Return the [X, Y] coordinate for the center point of the cell that contains the specified text.  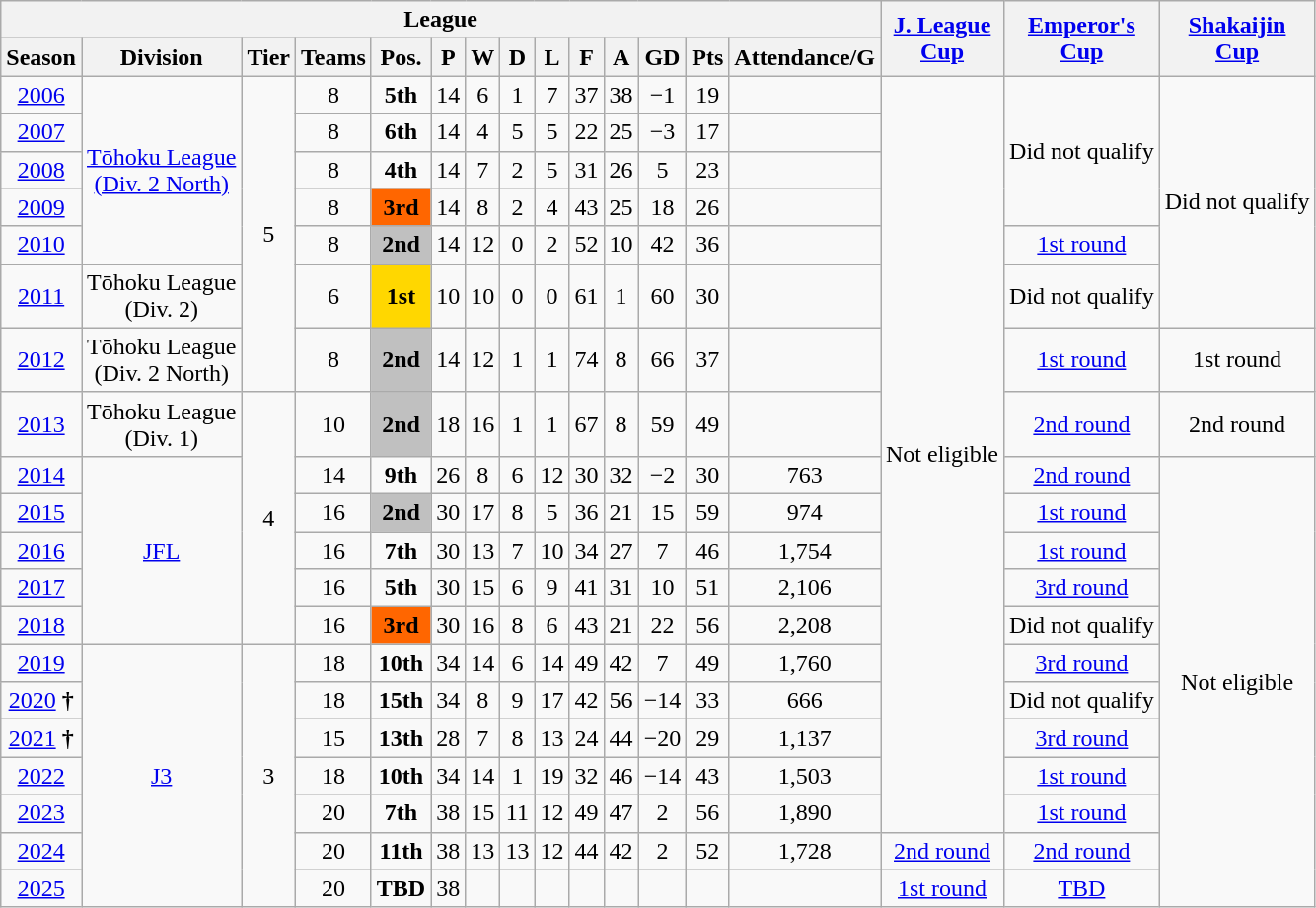
6th [401, 132]
2016 [41, 550]
L [552, 57]
Tier [268, 57]
666 [805, 701]
GD [663, 57]
13th [401, 738]
2010 [41, 245]
60 [663, 296]
47 [621, 813]
2009 [41, 207]
J. LeagueCup [941, 38]
ShakaijinCup [1237, 38]
2,106 [805, 588]
JFL [161, 550]
2013 [41, 424]
2006 [41, 95]
W [483, 57]
Teams [333, 57]
2018 [41, 626]
33 [708, 701]
Emperor'sCup [1082, 38]
Attendance/G [805, 57]
League [441, 20]
2012 [41, 359]
1,137 [805, 738]
Division [161, 57]
763 [805, 475]
1,890 [805, 813]
2021 † [41, 738]
2022 [41, 776]
F [586, 57]
23 [708, 170]
Pts [708, 57]
1st [401, 296]
J3 [161, 776]
28 [448, 738]
Pos. [401, 57]
1,728 [805, 851]
D [517, 57]
1,760 [805, 663]
15th [401, 701]
2023 [41, 813]
66 [663, 359]
41 [586, 588]
27 [621, 550]
67 [586, 424]
974 [805, 512]
61 [586, 296]
2007 [41, 132]
3 [268, 776]
11 [517, 813]
2025 [41, 888]
P [448, 57]
2019 [41, 663]
1,503 [805, 776]
2014 [41, 475]
11th [401, 851]
2024 [41, 851]
−2 [663, 475]
Tōhoku League(Div. 1) [161, 424]
4th [401, 170]
−3 [663, 132]
Tōhoku League(Div. 2) [161, 296]
−20 [663, 738]
24 [586, 738]
Season [41, 57]
2015 [41, 512]
29 [708, 738]
2020 † [41, 701]
1,754 [805, 550]
74 [586, 359]
A [621, 57]
−1 [663, 95]
2,208 [805, 626]
51 [708, 588]
9th [401, 475]
2017 [41, 588]
2008 [41, 170]
2011 [41, 296]
